Return [X, Y] of the center of cell containing provided text 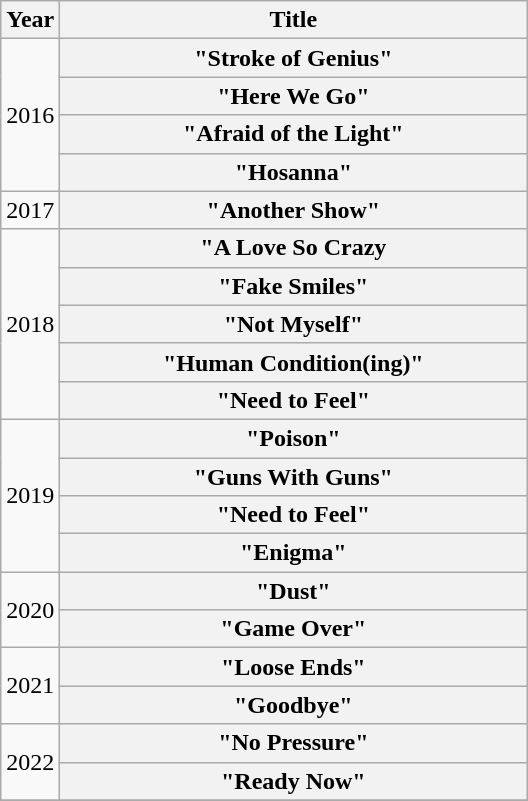
"Dust" [294, 591]
"Afraid of the Light" [294, 134]
"Human Condition(ing)" [294, 362]
"Not Myself" [294, 324]
"Stroke of Genius" [294, 58]
2017 [30, 210]
2020 [30, 610]
"Game Over" [294, 629]
"Guns With Guns" [294, 477]
"Enigma" [294, 553]
"Another Show" [294, 210]
"Fake Smiles" [294, 286]
"Loose Ends" [294, 667]
Title [294, 20]
"Poison" [294, 438]
"Goodbye" [294, 705]
2018 [30, 324]
2021 [30, 686]
2019 [30, 495]
"Here We Go" [294, 96]
2016 [30, 115]
"Ready Now" [294, 781]
2022 [30, 762]
Year [30, 20]
"Hosanna" [294, 172]
"A Love So Crazy [294, 248]
"No Pressure" [294, 743]
